For the text-containing cell, return its midpoint in [x, y] coordinate format. 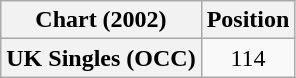
UK Singles (OCC) [101, 58]
Chart (2002) [101, 20]
Position [248, 20]
114 [248, 58]
